Return the [x, y] coordinate for the center point of the cell that contains the specified text.  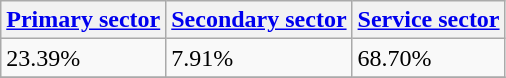
23.39% [84, 58]
7.91% [259, 58]
Secondary sector [259, 20]
Service sector [428, 20]
68.70% [428, 58]
Primary sector [84, 20]
